From the cell containing the given text, extract its center point as [x, y] coordinate. 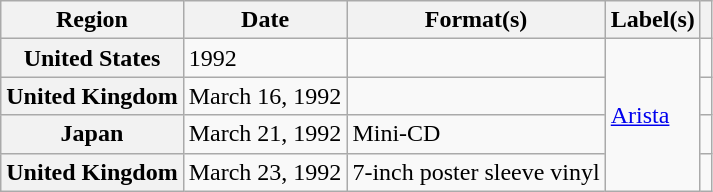
March 16, 1992 [265, 96]
Label(s) [652, 20]
1992 [265, 58]
March 21, 1992 [265, 134]
March 23, 1992 [265, 172]
Japan [92, 134]
7-inch poster sleeve vinyl [476, 172]
Date [265, 20]
Mini-CD [476, 134]
Region [92, 20]
Arista [652, 115]
Format(s) [476, 20]
United States [92, 58]
